Pinpoint the cell where the given text exists, returning its [X, Y] midpoint coordinate. 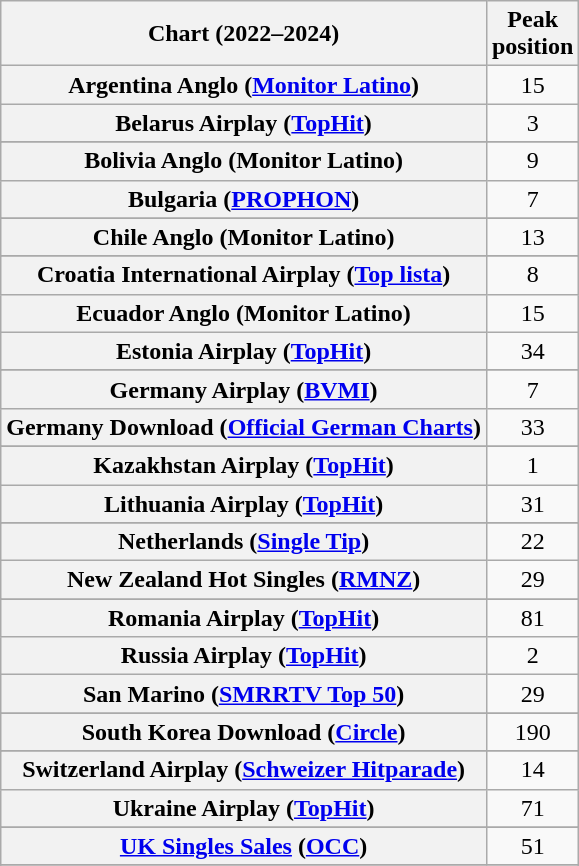
Lithuania Airplay (TopHit) [244, 503]
81 [532, 618]
Germany Airplay (BVMI) [244, 389]
Ecuador Anglo (Monitor Latino) [244, 313]
34 [532, 351]
51 [532, 846]
Germany Download (Official German Charts) [244, 427]
22 [532, 542]
Croatia International Airplay (Top lista) [244, 275]
Russia Airplay (TopHit) [244, 656]
3 [532, 123]
Bolivia Anglo (Monitor Latino) [244, 161]
1 [532, 465]
14 [532, 770]
Romania Airplay (TopHit) [244, 618]
Ukraine Airplay (TopHit) [244, 808]
8 [532, 275]
13 [532, 237]
Chile Anglo (Monitor Latino) [244, 237]
9 [532, 161]
Netherlands (Single Tip) [244, 542]
Argentina Anglo (Monitor Latino) [244, 85]
Peakposition [532, 34]
UK Singles Sales (OCC) [244, 846]
Switzerland Airplay (Schweizer Hitparade) [244, 770]
Belarus Airplay (TopHit) [244, 123]
31 [532, 503]
New Zealand Hot Singles (RMNZ) [244, 580]
South Korea Download (Circle) [244, 732]
2 [532, 656]
33 [532, 427]
190 [532, 732]
Estonia Airplay (TopHit) [244, 351]
San Marino (SMRRTV Top 50) [244, 694]
Chart (2022–2024) [244, 34]
Kazakhstan Airplay (TopHit) [244, 465]
71 [532, 808]
Bulgaria (PROPHON) [244, 199]
